Output the (X, Y) coordinate of the center of the cell containing the given text.  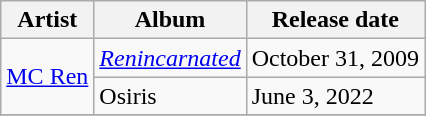
Release date (335, 20)
Album (170, 20)
October 31, 2009 (335, 58)
Osiris (170, 96)
Artist (48, 20)
MC Ren (48, 77)
June 3, 2022 (335, 96)
Renincarnated (170, 58)
